Identify which cell holds the provided text, then report its (X, Y) central coordinate. 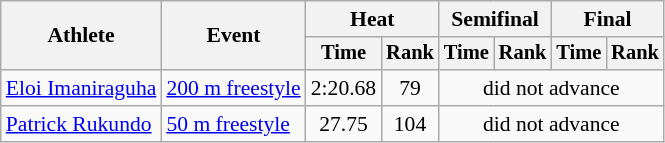
79 (410, 88)
104 (410, 124)
27.75 (344, 124)
Event (233, 36)
Final (607, 19)
2:20.68 (344, 88)
Athlete (82, 36)
50 m freestyle (233, 124)
Eloi Imaniraguha (82, 88)
Semifinal (495, 19)
Patrick Rukundo (82, 124)
Heat (372, 19)
200 m freestyle (233, 88)
